Scan for the cell matching the given text and deliver its (x, y) coordinate at center. 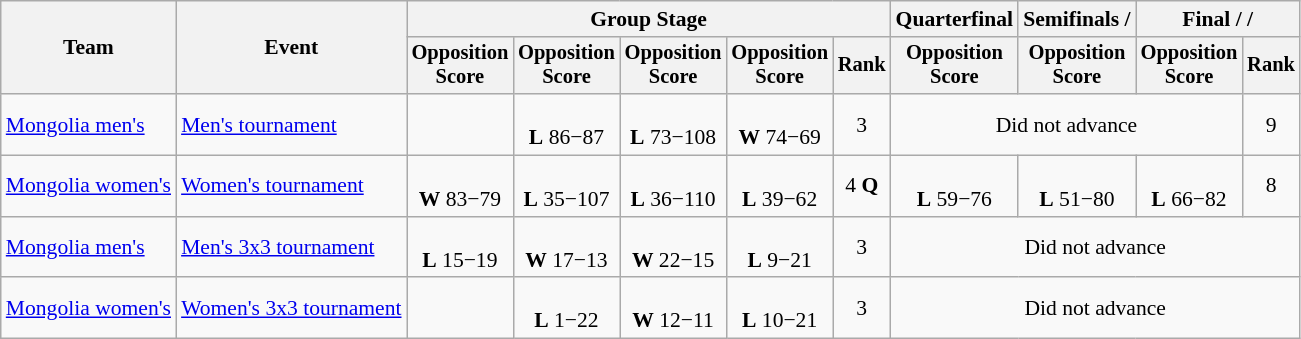
Semifinals / (1076, 19)
W 12−11 (674, 308)
L 10−21 (780, 308)
L 66−82 (1190, 186)
W 17−13 (566, 248)
L 86−87 (566, 124)
L 36−110 (674, 186)
L 1−22 (566, 308)
L 9−21 (780, 248)
Event (292, 48)
Women's 3x3 tournament (292, 308)
L 59−76 (955, 186)
L 35−107 (566, 186)
Women's tournament (292, 186)
Quarterfinal (955, 19)
Team (88, 48)
Men's tournament (292, 124)
8 (1271, 186)
9 (1271, 124)
4 Q (862, 186)
W 22−15 (674, 248)
W 83−79 (460, 186)
W 74−69 (780, 124)
Group Stage (649, 19)
L 51−80 (1076, 186)
L 15−19 (460, 248)
Men's 3x3 tournament (292, 248)
L 73−108 (674, 124)
L 39−62 (780, 186)
Final / / (1218, 19)
